Detect which cell encompasses the target text, then output its (X, Y) center coordinate. 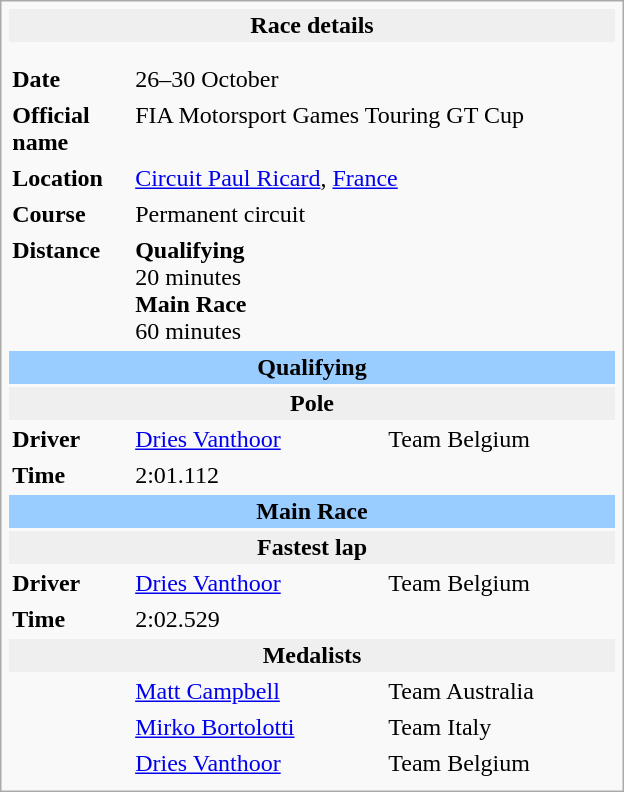
Official name (69, 129)
Race details (312, 26)
Fastest lap (312, 548)
Team Australia (500, 692)
Circuit Paul Ricard, France (374, 178)
Medalists (312, 656)
Date (69, 80)
Permanent circuit (374, 214)
Pole (312, 404)
26–30 October (257, 80)
Qualifying20 minutesMain Race60 minutes (374, 291)
Course (69, 214)
Location (69, 178)
Mirko Bortolotti (257, 728)
Team Italy (500, 728)
Distance (69, 291)
Qualifying (312, 368)
Matt Campbell (257, 692)
FIA Motorsport Games Touring GT Cup (374, 129)
Main Race (312, 512)
2:02.529 (374, 620)
2:01.112 (374, 476)
